For the text-containing cell, return its midpoint in (X, Y) coordinate format. 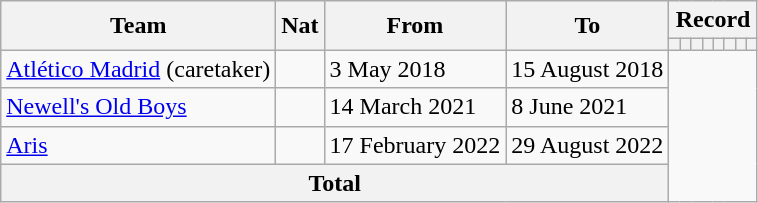
3 May 2018 (415, 69)
Newell's Old Boys (138, 107)
From (415, 26)
Team (138, 26)
8 June 2021 (588, 107)
Aris (138, 145)
15 August 2018 (588, 69)
14 March 2021 (415, 107)
Record (713, 20)
Atlético Madrid (caretaker) (138, 69)
Nat (300, 26)
29 August 2022 (588, 145)
Total (335, 183)
17 February 2022 (415, 145)
To (588, 26)
